Find where the given text appears and provide that cell's center as [X, Y] coordinate. 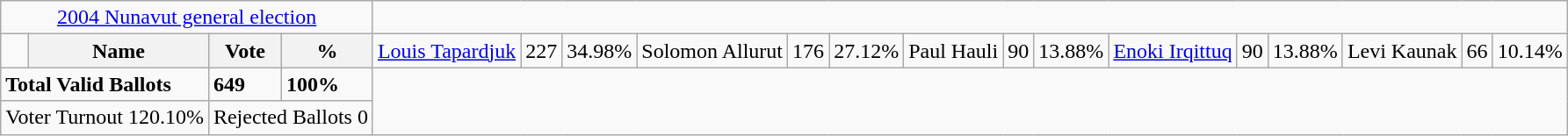
227 [541, 51]
Rejected Ballots 0 [290, 118]
100% [328, 84]
649 [244, 84]
2004 Nunavut general election [187, 18]
Levi Kaunak [1402, 51]
Voter Turnout 120.10% [105, 118]
Paul Hauli [954, 51]
176 [808, 51]
66 [1478, 51]
Name [119, 51]
27.12% [866, 51]
Vote [244, 51]
34.98% [599, 51]
10.14% [1530, 51]
Total Valid Ballots [105, 84]
Enoki Irqittuq [1173, 51]
% [328, 51]
Louis Tapardjuk [446, 51]
Solomon Allurut [712, 51]
